Detect which cell encompasses the target text, then output its [X, Y] center coordinate. 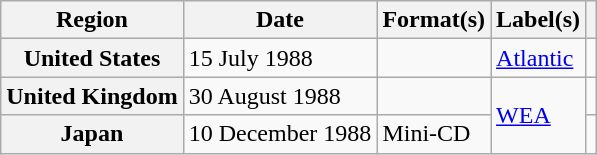
WEA [538, 115]
United States [92, 58]
10 December 1988 [280, 134]
Format(s) [434, 20]
Region [92, 20]
Mini-CD [434, 134]
United Kingdom [92, 96]
Label(s) [538, 20]
Atlantic [538, 58]
15 July 1988 [280, 58]
Japan [92, 134]
Date [280, 20]
30 August 1988 [280, 96]
